From the cell containing the given text, extract its center point as (x, y) coordinate. 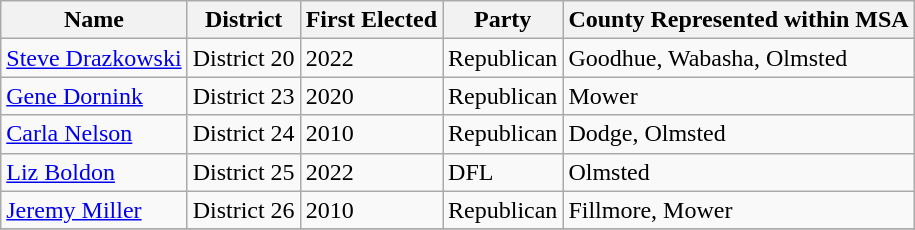
District (244, 20)
Jeremy Miller (94, 210)
County Represented within MSA (738, 20)
Olmsted (738, 172)
District 24 (244, 134)
Liz Boldon (94, 172)
District 26 (244, 210)
District 20 (244, 58)
2020 (371, 96)
First Elected (371, 20)
Gene Dornink (94, 96)
Name (94, 20)
DFL (503, 172)
Party (503, 20)
Fillmore, Mower (738, 210)
Dodge, Olmsted (738, 134)
District 23 (244, 96)
Carla Nelson (94, 134)
Steve Drazkowski (94, 58)
District 25 (244, 172)
Mower (738, 96)
Goodhue, Wabasha, Olmsted (738, 58)
